Output the (x, y) coordinate of the center of the cell containing the given text.  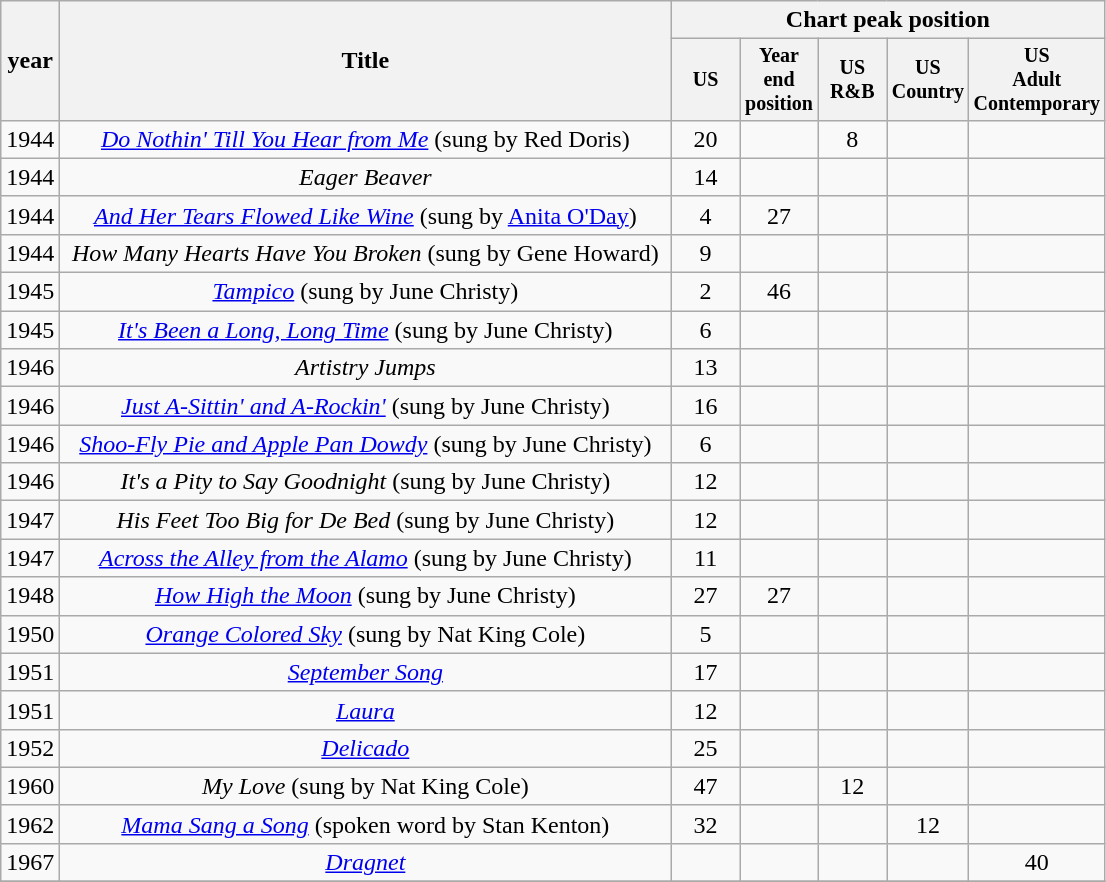
USR&B (852, 80)
September Song (366, 672)
USAdult Contemporary (1037, 80)
Tampico (sung by June Christy) (366, 292)
14 (706, 177)
Title (366, 61)
2 (706, 292)
1967 (30, 862)
1960 (30, 786)
32 (706, 824)
47 (706, 786)
1952 (30, 748)
Orange Colored Sky (sung by Nat King Cole) (366, 634)
US (706, 80)
9 (706, 253)
Shoo-Fly Pie and Apple Pan Dowdy (sung by June Christy) (366, 444)
1962 (30, 824)
Delicado (366, 748)
1948 (30, 596)
Do Nothin' Till You Hear from Me (sung by Red Doris) (366, 139)
1950 (30, 634)
13 (706, 368)
It's a Pity to Say Goodnight (sung by June Christy) (366, 482)
5 (706, 634)
Dragnet (366, 862)
Mama Sang a Song (spoken word by Stan Kenton) (366, 824)
His Feet Too Big for De Bed (sung by June Christy) (366, 520)
How High the Moon (sung by June Christy) (366, 596)
25 (706, 748)
year (30, 61)
8 (852, 139)
4 (706, 215)
How Many Hearts Have You Broken (sung by Gene Howard) (366, 253)
16 (706, 406)
Chart peak position (888, 20)
Eager Beaver (366, 177)
Laura (366, 710)
My Love (sung by Nat King Cole) (366, 786)
It's Been a Long, Long Time (sung by June Christy) (366, 330)
USCountry (928, 80)
17 (706, 672)
Just A-Sittin' and A-Rockin' (sung by June Christy) (366, 406)
Artistry Jumps (366, 368)
Year end position (778, 80)
Across the Alley from the Alamo (sung by June Christy) (366, 558)
11 (706, 558)
20 (706, 139)
And Her Tears Flowed Like Wine (sung by Anita O'Day) (366, 215)
40 (1037, 862)
46 (778, 292)
